Capture the cell that displays the provided text and extract its (X, Y) central coordinate. 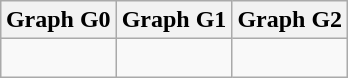
Graph G1 (174, 20)
Graph G0 (58, 20)
Graph G2 (290, 20)
